Return (X, Y) of the center of cell containing provided text 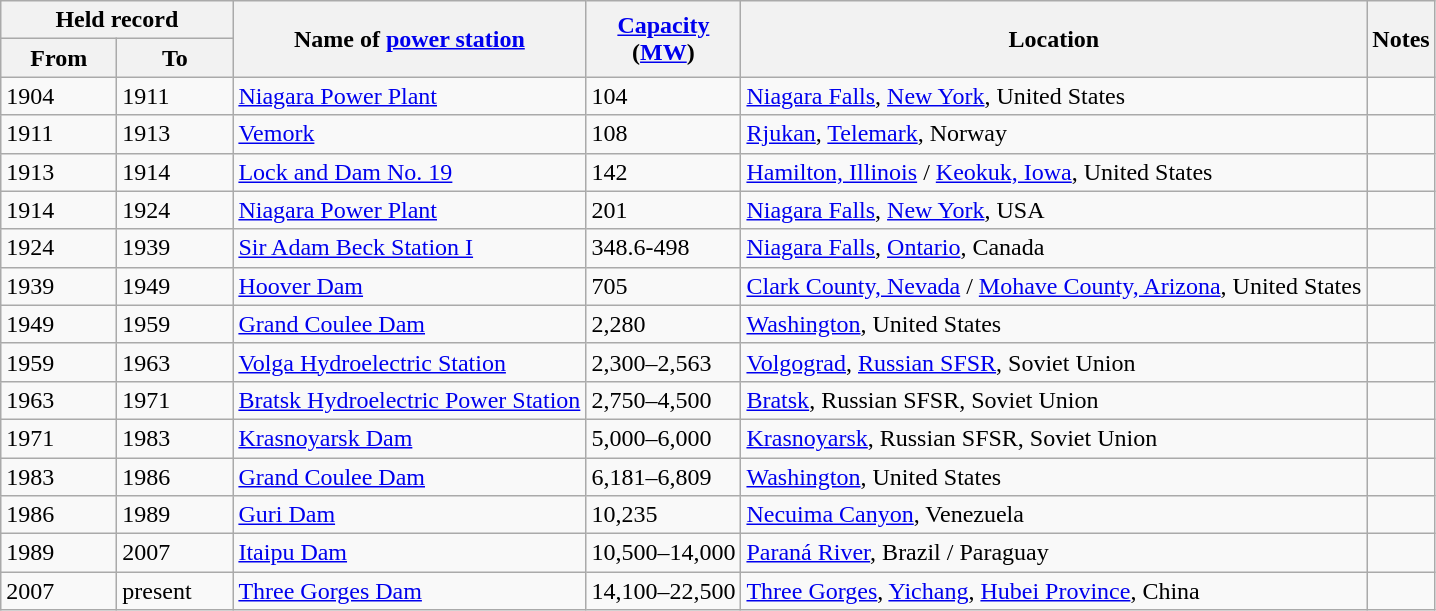
10,235 (664, 515)
705 (664, 286)
142 (664, 172)
Capacity(MW) (664, 39)
6,181–6,809 (664, 477)
2,300–2,563 (664, 362)
Clark County, Nevada / Mohave County, Arizona, United States (1054, 286)
Bratsk Hydroelectric Power Station (410, 400)
Name of power station (410, 39)
348.6-498 (664, 248)
Niagara Falls, Ontario, Canada (1054, 248)
Three Gorges Dam (410, 591)
Volgograd, Russian SFSR, Soviet Union (1054, 362)
Krasnoyarsk, Russian SFSR, Soviet Union (1054, 438)
108 (664, 134)
Rjukan, Telemark, Norway (1054, 134)
Hamilton, Illinois / Keokuk, Iowa, United States (1054, 172)
5,000–6,000 (664, 438)
1904 (59, 96)
Bratsk, Russian SFSR, Soviet Union (1054, 400)
Necuima Canyon, Venezuela (1054, 515)
Held record (117, 20)
10,500–14,000 (664, 553)
Niagara Falls, New York, USA (1054, 210)
Hoover Dam (410, 286)
To (175, 58)
Krasnoyarsk Dam (410, 438)
Niagara Falls, New York, United States (1054, 96)
present (175, 591)
201 (664, 210)
Itaipu Dam (410, 553)
Vemork (410, 134)
104 (664, 96)
Sir Adam Beck Station I (410, 248)
Volga Hydroelectric Station (410, 362)
Guri Dam (410, 515)
Notes (1401, 39)
From (59, 58)
2,280 (664, 324)
Paraná River, Brazil / Paraguay (1054, 553)
Lock and Dam No. 19 (410, 172)
Location (1054, 39)
Three Gorges, Yichang, Hubei Province, China (1054, 591)
2,750–4,500 (664, 400)
14,100–22,500 (664, 591)
